Determine the [x, y] coordinate at the center of the cell enclosing the given text.  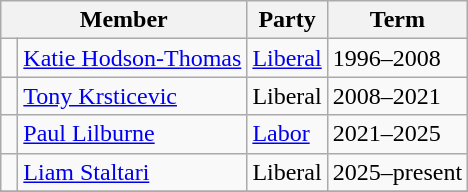
2025–present [397, 172]
Member [124, 20]
Party [287, 20]
1996–2008 [397, 58]
Term [397, 20]
Tony Krsticevic [132, 96]
Katie Hodson-Thomas [132, 58]
Paul Lilburne [132, 134]
2021–2025 [397, 134]
Labor [287, 134]
2008–2021 [397, 96]
Liam Staltari [132, 172]
